Pinpoint the cell where the given text exists, returning its [X, Y] midpoint coordinate. 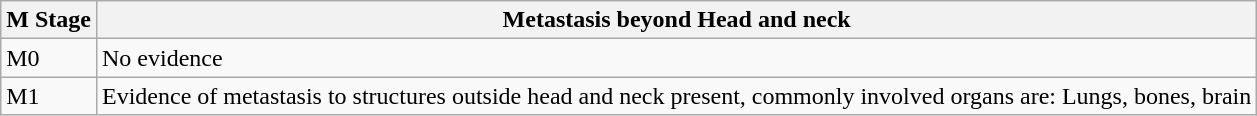
M Stage [49, 20]
M1 [49, 96]
Evidence of metastasis to structures outside head and neck present, commonly involved organs are: Lungs, bones, brain [676, 96]
M0 [49, 58]
Metastasis beyond Head and neck [676, 20]
No evidence [676, 58]
